Capture the cell that displays the provided text and extract its [X, Y] central coordinate. 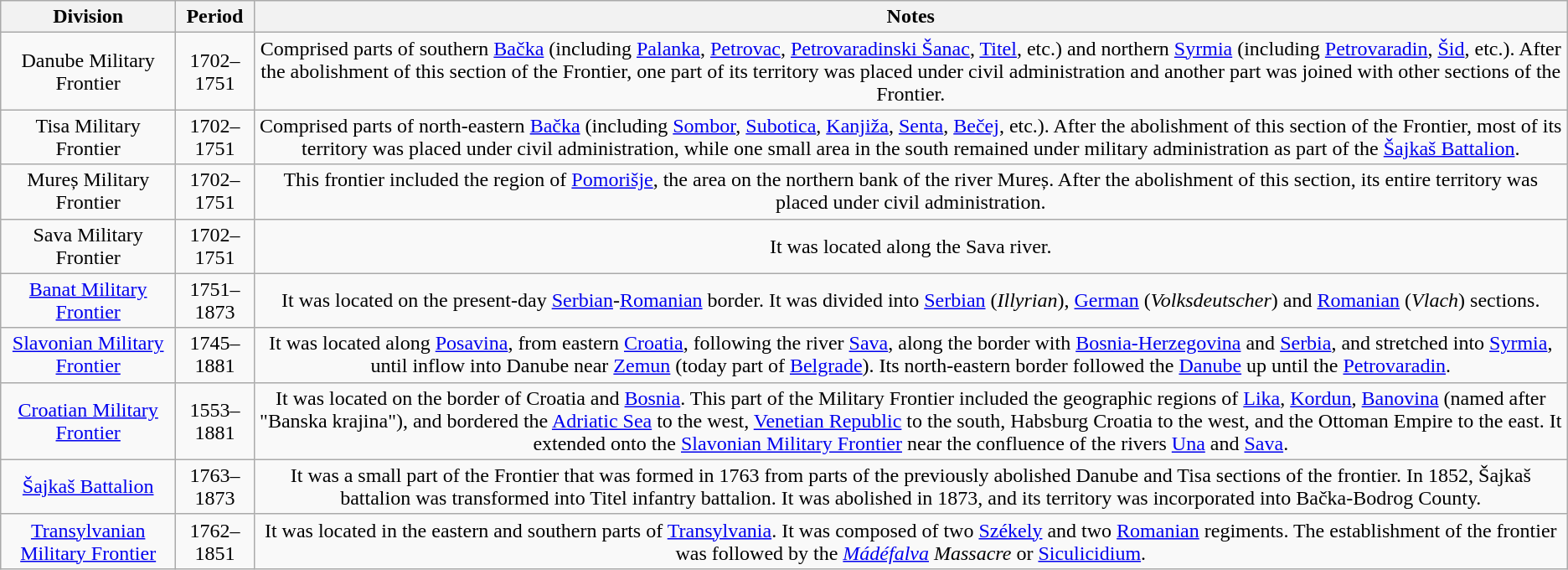
Notes [910, 17]
It was located along the Sava river. [910, 246]
Division [89, 17]
Šajkaš Battalion [89, 486]
Tisa Military Frontier [89, 137]
Sava Military Frontier [89, 246]
Transylvanian Military Frontier [89, 541]
Slavonian Military Frontier [89, 355]
1745–1881 [215, 355]
Banat Military Frontier [89, 300]
1751–1873 [215, 300]
Croatian Military Frontier [89, 421]
1762–1851 [215, 541]
Danube Military Frontier [89, 71]
1553–1881 [215, 421]
Mureș Military Frontier [89, 191]
Period [215, 17]
1763–1873 [215, 486]
